From the cell containing the given text, extract its center point as (X, Y) coordinate. 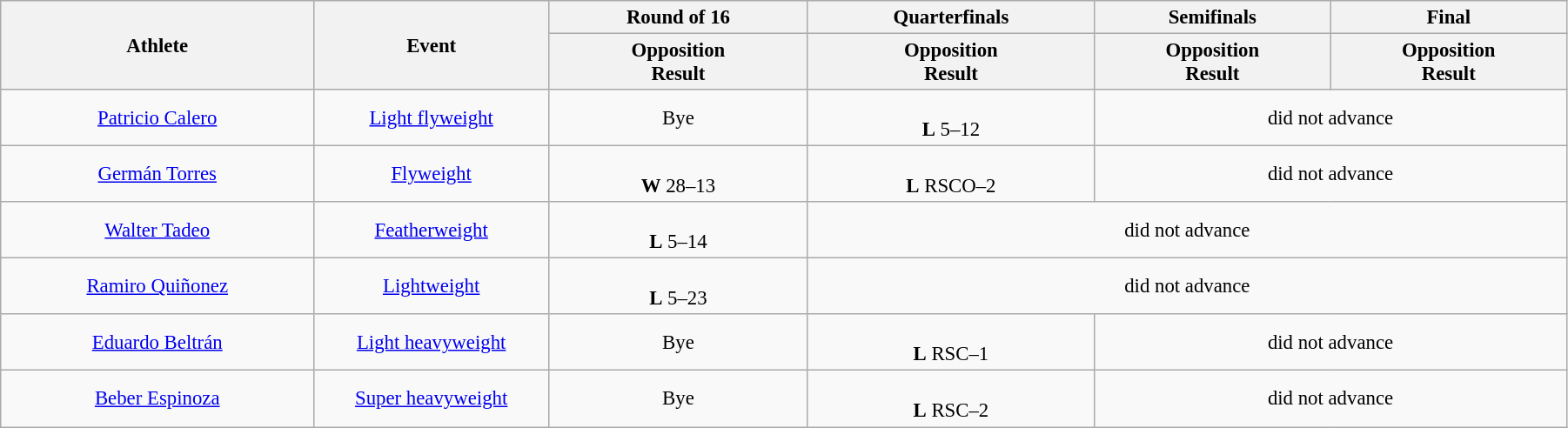
Round of 16 (679, 17)
Flyweight (432, 174)
Light heavyweight (432, 343)
Final (1448, 17)
Beber Espinoza (157, 398)
Light flyweight (432, 118)
Athlete (157, 45)
Walter Tadeo (157, 230)
Semifinals (1213, 17)
Lightweight (432, 287)
W 28–13 (679, 174)
L 5–23 (679, 287)
Eduardo Beltrán (157, 343)
L RSCO–2 (950, 174)
L RSC–1 (950, 343)
L 5–14 (679, 230)
Germán Torres (157, 174)
Ramiro Quiñonez (157, 287)
L 5–12 (950, 118)
Quarterfinals (950, 17)
Event (432, 45)
L RSC–2 (950, 398)
Super heavyweight (432, 398)
Featherweight (432, 230)
Patricio Calero (157, 118)
